Identify which cell holds the provided text, then report its [x, y] central coordinate. 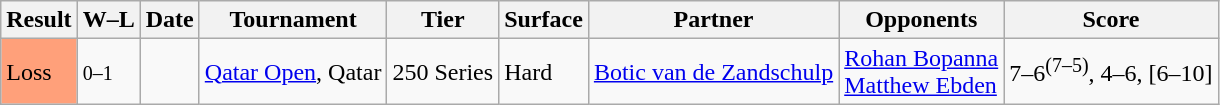
Tier [443, 20]
0–1 [108, 72]
Date [170, 20]
Partner [713, 20]
7–6(7–5), 4–6, [6–10] [1111, 72]
Hard [544, 72]
Qatar Open, Qatar [293, 72]
Tournament [293, 20]
Rohan Bopanna Matthew Ebden [922, 72]
Surface [544, 20]
Loss [39, 72]
Score [1111, 20]
W–L [108, 20]
250 Series [443, 72]
Opponents [922, 20]
Result [39, 20]
Botic van de Zandschulp [713, 72]
